Identify which cell holds the provided text, then report its [X, Y] central coordinate. 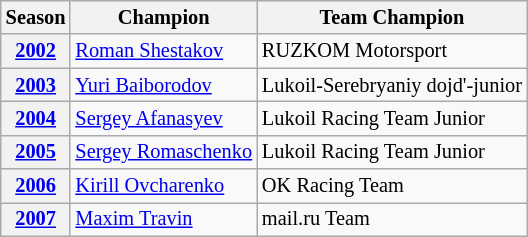
2007 [36, 219]
Champion [164, 17]
RUZKOM Motorsport [392, 51]
OK Racing Team [392, 186]
Roman Shestakov [164, 51]
Maxim Travin [164, 219]
Lukoil-Serebryaniy dojd'-junior [392, 85]
2004 [36, 118]
2003 [36, 85]
Sergey Afanasyev [164, 118]
Yuri Baiborodov [164, 85]
2002 [36, 51]
Team Champion [392, 17]
Kirill Ovcharenko [164, 186]
Sergey Romaschenko [164, 152]
mail.ru Team [392, 219]
2005 [36, 152]
Season [36, 17]
2006 [36, 186]
